Locate the cell with the specified text and output its [X, Y] center coordinate. 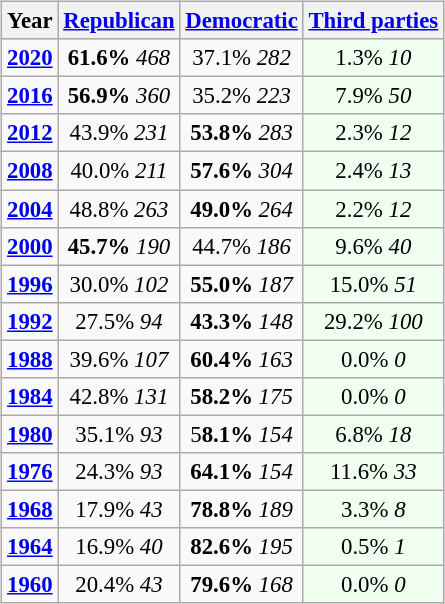
57.6% 304 [242, 171]
2000 [30, 246]
53.8% 283 [242, 133]
30.0% 102 [119, 284]
2012 [30, 133]
16.9% 40 [119, 547]
82.6% 195 [242, 547]
1984 [30, 396]
49.0% 264 [242, 209]
29.2% 100 [373, 321]
64.1% 154 [242, 472]
24.3% 93 [119, 472]
1960 [30, 584]
2004 [30, 209]
1988 [30, 359]
2008 [30, 171]
1980 [30, 434]
79.6% 168 [242, 584]
Third parties [373, 21]
2.4% 13 [373, 171]
58.2% 175 [242, 396]
1996 [30, 284]
40.0% 211 [119, 171]
35.2% 223 [242, 96]
1976 [30, 472]
6.8% 18 [373, 434]
9.6% 40 [373, 246]
17.9% 43 [119, 509]
27.5% 94 [119, 321]
Democratic [242, 21]
11.6% 33 [373, 472]
1.3% 10 [373, 58]
0.5% 1 [373, 547]
43.9% 231 [119, 133]
35.1% 93 [119, 434]
1968 [30, 509]
2020 [30, 58]
37.1% 282 [242, 58]
2.3% 12 [373, 133]
3.3% 8 [373, 509]
39.6% 107 [119, 359]
43.3% 148 [242, 321]
58.1% 154 [242, 434]
45.7% 190 [119, 246]
78.8% 189 [242, 509]
2.2% 12 [373, 209]
61.6% 468 [119, 58]
Year [30, 21]
56.9% 360 [119, 96]
55.0% 187 [242, 284]
15.0% 51 [373, 284]
42.8% 131 [119, 396]
20.4% 43 [119, 584]
48.8% 263 [119, 209]
2016 [30, 96]
60.4% 163 [242, 359]
1992 [30, 321]
44.7% 186 [242, 246]
1964 [30, 547]
Republican [119, 21]
7.9% 50 [373, 96]
